Extract the (X, Y) coordinate from the center of the cell holding the provided text.  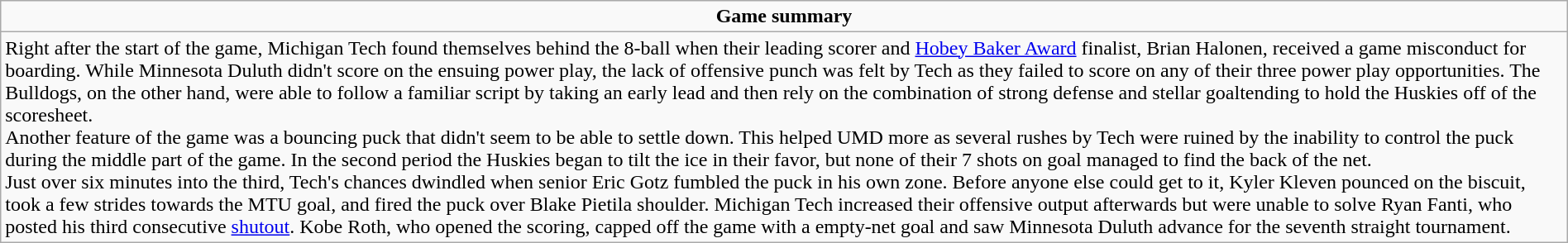
Game summary (784, 17)
